From the cell containing the given text, extract its center point as [X, Y] coordinate. 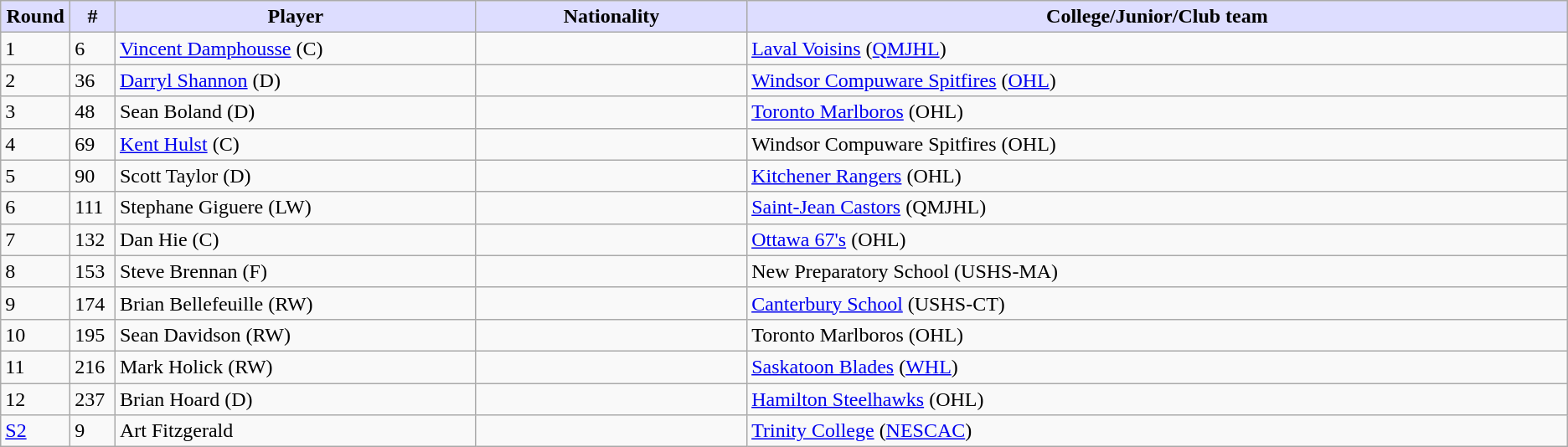
Dan Hie (C) [295, 239]
174 [93, 303]
36 [93, 80]
Kitchener Rangers (OHL) [1158, 176]
Trinity College (NESCAC) [1158, 431]
1 [35, 49]
216 [93, 367]
Scott Taylor (D) [295, 176]
69 [93, 144]
Laval Voisins (QMJHL) [1158, 49]
8 [35, 271]
Player [295, 17]
10 [35, 335]
2 [35, 80]
Steve Brennan (F) [295, 271]
Sean Davidson (RW) [295, 335]
Saskatoon Blades (WHL) [1158, 367]
3 [35, 112]
Art Fitzgerald [295, 431]
Sean Boland (D) [295, 112]
Canterbury School (USHS-CT) [1158, 303]
5 [35, 176]
195 [93, 335]
Round [35, 17]
S2 [35, 431]
Brian Bellefeuille (RW) [295, 303]
12 [35, 399]
7 [35, 239]
Kent Hulst (C) [295, 144]
90 [93, 176]
Vincent Damphousse (C) [295, 49]
Mark Holick (RW) [295, 367]
Nationality [611, 17]
111 [93, 208]
Brian Hoard (D) [295, 399]
Ottawa 67's (OHL) [1158, 239]
College/Junior/Club team [1158, 17]
Hamilton Steelhawks (OHL) [1158, 399]
Stephane Giguere (LW) [295, 208]
# [93, 17]
New Preparatory School (USHS-MA) [1158, 271]
4 [35, 144]
Saint-Jean Castors (QMJHL) [1158, 208]
153 [93, 271]
132 [93, 239]
48 [93, 112]
11 [35, 367]
237 [93, 399]
Darryl Shannon (D) [295, 80]
